Provide the [X, Y] coordinate of the cell's center where the given text is located.  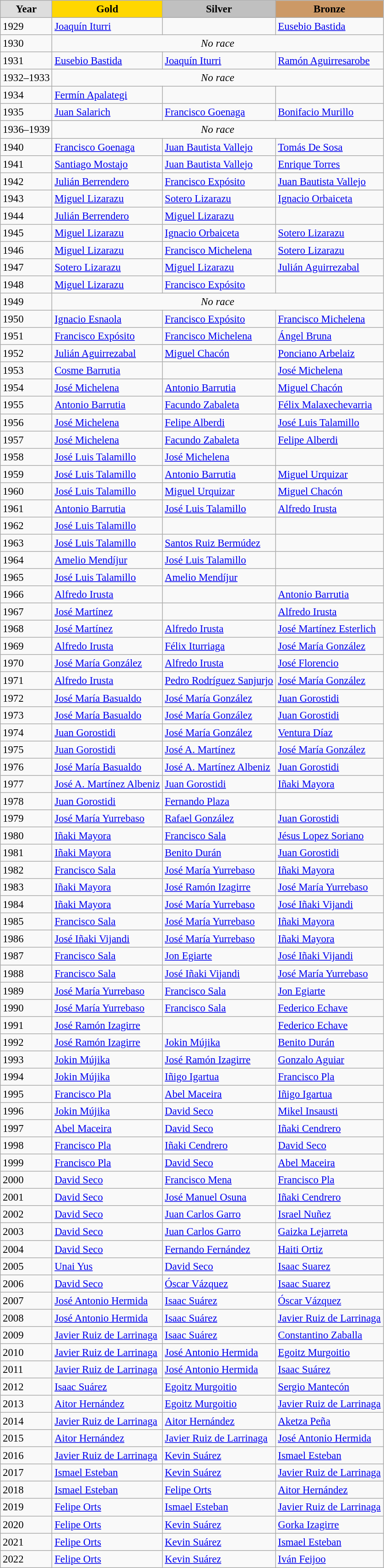
1953 [27, 371]
Jésus Lopez Soriano [330, 836]
1942 [27, 181]
Ventura Díaz [330, 732]
1997 [27, 1129]
2015 [27, 1438]
Juan Salarich [107, 112]
Haiti Ortiz [330, 1249]
Bonifacio Murillo [330, 112]
1989 [27, 991]
2004 [27, 1249]
Ángel Bruna [330, 336]
1967 [27, 612]
1996 [27, 1111]
Sergio Mantecón [330, 1387]
2019 [27, 1508]
1950 [27, 319]
Year [27, 9]
1952 [27, 354]
1940 [27, 147]
1951 [27, 336]
1934 [27, 95]
1977 [27, 784]
1980 [27, 836]
1943 [27, 198]
Pedro Rodríguez Sanjurjo [219, 681]
2009 [27, 1335]
1947 [27, 268]
1929 [27, 27]
1969 [27, 646]
2022 [27, 1559]
1931 [27, 61]
Mikel Insausti [330, 1111]
2012 [27, 1387]
1965 [27, 578]
Félix Malaxechevarria [330, 405]
1982 [27, 870]
Félix Iturriaga [219, 646]
1949 [27, 302]
Silver [219, 9]
2001 [27, 1197]
1944 [27, 216]
2011 [27, 1370]
José Florencio [330, 664]
1957 [27, 440]
1968 [27, 629]
1959 [27, 474]
José Martínez Esterlich [330, 629]
2002 [27, 1214]
1978 [27, 801]
2021 [27, 1542]
1935 [27, 112]
Rafael González [219, 819]
1945 [27, 233]
1991 [27, 1025]
José A. Martínez [219, 749]
1985 [27, 922]
1979 [27, 819]
1966 [27, 595]
1930 [27, 44]
1974 [27, 732]
Iván Feijoo [330, 1559]
Fernando Fernández [219, 1249]
Gaizka Lejarreta [330, 1232]
Francisco Mena [219, 1180]
1986 [27, 939]
Aketza Peña [330, 1421]
Cosme Barrutia [107, 371]
1958 [27, 457]
2006 [27, 1284]
2016 [27, 1456]
1994 [27, 1077]
1973 [27, 715]
1990 [27, 1008]
1936–1939 [27, 130]
1984 [27, 905]
1963 [27, 543]
1962 [27, 526]
2003 [27, 1232]
1995 [27, 1094]
1987 [27, 956]
1961 [27, 508]
2013 [27, 1404]
1948 [27, 284]
Bronze [330, 9]
2018 [27, 1490]
1992 [27, 1043]
1971 [27, 681]
1993 [27, 1060]
Israel Nuñez [330, 1214]
Gonzalo Aguiar [330, 1060]
Tomás De Sosa [330, 147]
Santiago Mostajo [107, 164]
Enrique Torres [330, 164]
2017 [27, 1473]
Unai Yus [107, 1266]
2007 [27, 1300]
1975 [27, 749]
Ramón Aguirresarobe [330, 61]
2008 [27, 1318]
Constantino Zaballa [330, 1335]
2005 [27, 1266]
1983 [27, 887]
1964 [27, 560]
1932–1933 [27, 78]
Fermín Apalategi [107, 95]
1988 [27, 973]
1955 [27, 405]
1976 [27, 767]
1954 [27, 388]
1998 [27, 1146]
Fernando Plaza [219, 801]
1970 [27, 664]
1981 [27, 853]
1941 [27, 164]
1956 [27, 422]
2000 [27, 1180]
2020 [27, 1524]
1946 [27, 250]
Gorka Izagirre [330, 1524]
1972 [27, 698]
Gold [107, 9]
1999 [27, 1163]
2010 [27, 1352]
Ignacio Esnaola [107, 319]
1960 [27, 492]
José Manuel Osuna [219, 1197]
Santos Ruiz Bermúdez [219, 543]
2014 [27, 1421]
Ponciano Arbelaiz [330, 354]
